Scan for the cell matching the given text and deliver its (x, y) coordinate at center. 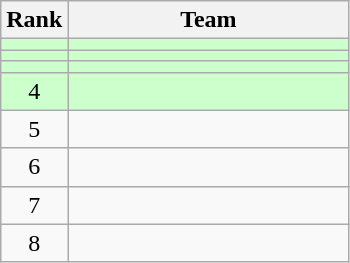
8 (34, 243)
6 (34, 167)
4 (34, 91)
7 (34, 205)
5 (34, 129)
Team (208, 20)
Rank (34, 20)
